Pinpoint the cell where the given text exists, returning its (X, Y) midpoint coordinate. 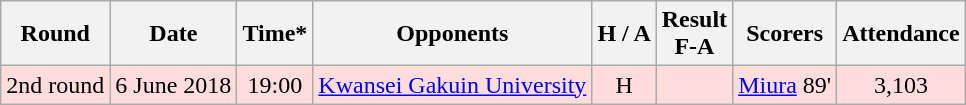
H (624, 85)
3,103 (901, 85)
Opponents (452, 34)
Time* (275, 34)
Scorers (785, 34)
2nd round (56, 85)
Attendance (901, 34)
Kwansei Gakuin University (452, 85)
19:00 (275, 85)
Miura 89' (785, 85)
ResultF-A (694, 34)
H / A (624, 34)
6 June 2018 (174, 85)
Date (174, 34)
Round (56, 34)
